Detect which cell encompasses the target text, then output its [x, y] center coordinate. 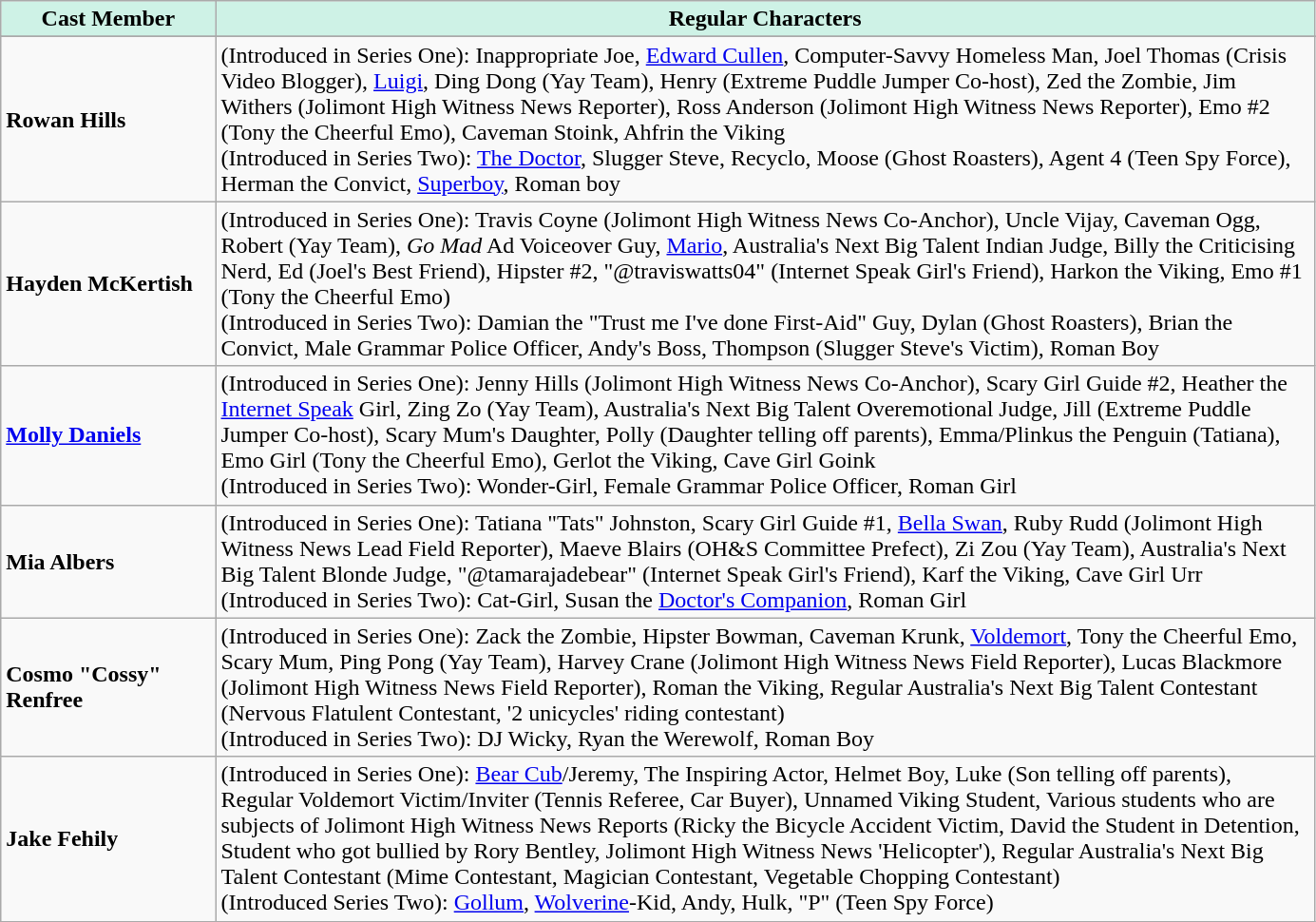
Cosmo "Cossy" Renfree [108, 687]
Molly Daniels [108, 435]
Mia Albers [108, 561]
Cast Member [108, 19]
Regular Characters [765, 19]
Rowan Hills [108, 120]
Jake Fehily [108, 838]
Hayden McKertish [108, 283]
